Find where the given text appears and provide that cell's center as (X, Y) coordinate. 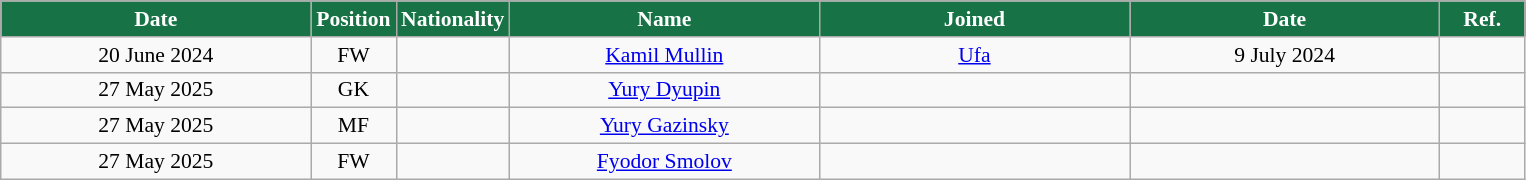
Fyodor Smolov (664, 162)
Ref. (1482, 19)
MF (354, 126)
Position (354, 19)
GK (354, 90)
Yury Dyupin (664, 90)
20 June 2024 (156, 55)
Kamil Mullin (664, 55)
Joined (974, 19)
Name (664, 19)
Nationality (452, 19)
Yury Gazinsky (664, 126)
Ufa (974, 55)
9 July 2024 (1285, 55)
